Identify which cell holds the provided text, then report its (X, Y) central coordinate. 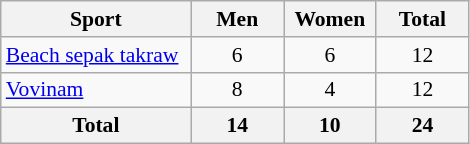
4 (330, 90)
Vovinam (96, 90)
8 (238, 90)
14 (238, 126)
24 (422, 126)
Sport (96, 19)
Women (330, 19)
Beach sepak takraw (96, 55)
10 (330, 126)
Men (238, 19)
